Pinpoint the cell where the given text exists, returning its [X, Y] midpoint coordinate. 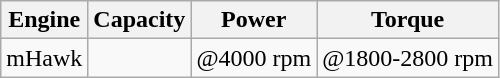
Engine [44, 20]
Torque [408, 20]
@4000 rpm [254, 58]
@1800-2800 rpm [408, 58]
Power [254, 20]
mHawk [44, 58]
Capacity [140, 20]
